Detect which cell encompasses the target text, then output its (X, Y) center coordinate. 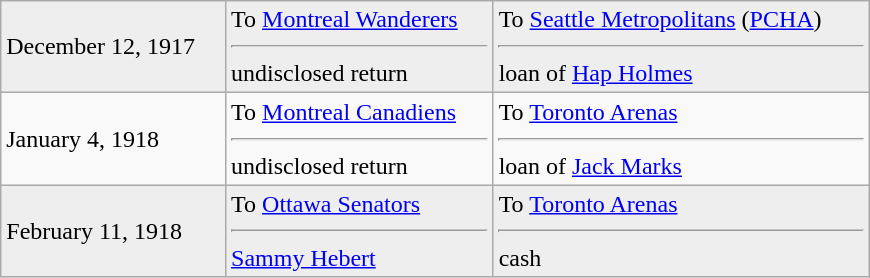
To Montreal Canadiensundisclosed return (360, 139)
To Montreal Wanderersundisclosed return (360, 47)
December 12, 1917 (114, 47)
To Toronto Arenasloan of Jack Marks (681, 139)
February 11, 1918 (114, 231)
To Ottawa SenatorsSammy Hebert (360, 231)
To Toronto Arenascash (681, 231)
January 4, 1918 (114, 139)
To Seattle Metropolitans (PCHA)loan of Hap Holmes (681, 47)
